Find where the given text appears and provide that cell's center as (x, y) coordinate. 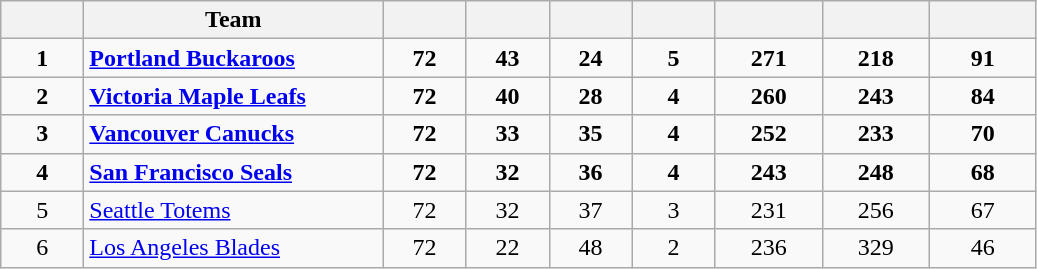
Team (234, 20)
248 (876, 172)
218 (876, 58)
70 (982, 134)
260 (768, 96)
22 (508, 248)
28 (590, 96)
233 (876, 134)
252 (768, 134)
40 (508, 96)
Portland Buckaroos (234, 58)
46 (982, 248)
91 (982, 58)
6 (42, 248)
33 (508, 134)
271 (768, 58)
43 (508, 58)
Seattle Totems (234, 210)
256 (876, 210)
24 (590, 58)
San Francisco Seals (234, 172)
68 (982, 172)
329 (876, 248)
35 (590, 134)
37 (590, 210)
1 (42, 58)
36 (590, 172)
67 (982, 210)
48 (590, 248)
Vancouver Canucks (234, 134)
Victoria Maple Leafs (234, 96)
236 (768, 248)
231 (768, 210)
84 (982, 96)
Los Angeles Blades (234, 248)
